Capture the cell that displays the provided text and extract its (x, y) central coordinate. 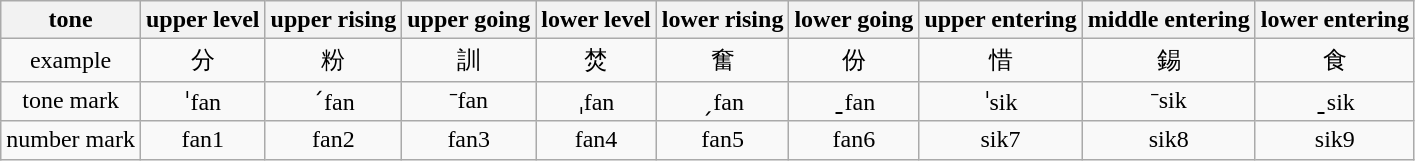
sik8 (1168, 140)
lower level (596, 20)
奮 (722, 60)
fan3 (469, 140)
ˈsik (1000, 101)
錫 (1168, 60)
fan1 (202, 140)
ˊfan (334, 101)
ˍsik (1334, 101)
ˉfan (469, 101)
焚 (596, 60)
fan6 (854, 140)
ˍfan (854, 101)
sik9 (1334, 140)
example (71, 60)
ˏfan (722, 101)
upper entering (1000, 20)
sik7 (1000, 140)
惜 (1000, 60)
食 (1334, 60)
粉 (334, 60)
tone (71, 20)
fan4 (596, 140)
lower going (854, 20)
訓 (469, 60)
upper rising (334, 20)
lower entering (1334, 20)
tone mark (71, 101)
upper level (202, 20)
ˌfan (596, 101)
份 (854, 60)
fan5 (722, 140)
number mark (71, 140)
fan2 (334, 140)
分 (202, 60)
ˉsik (1168, 101)
upper going (469, 20)
middle entering (1168, 20)
ˈfan (202, 101)
lower rising (722, 20)
